Determine the [x, y] coordinate at the center of the cell enclosing the given text.  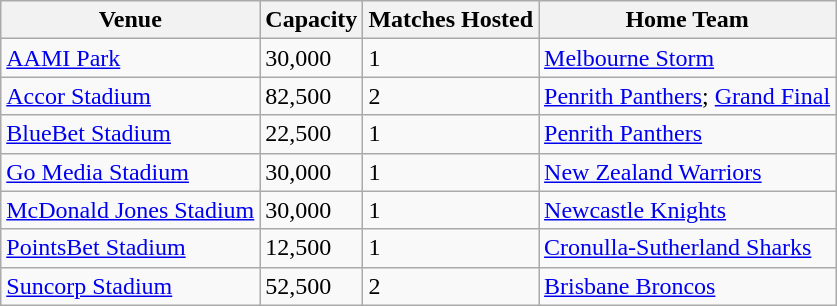
82,500 [312, 96]
Penrith Panthers; Grand Final [688, 96]
Go Media Stadium [130, 172]
22,500 [312, 134]
McDonald Jones Stadium [130, 210]
52,500 [312, 286]
Home Team [688, 20]
12,500 [312, 248]
Penrith Panthers [688, 134]
Cronulla-Sutherland Sharks [688, 248]
Capacity [312, 20]
Brisbane Broncos [688, 286]
PointsBet Stadium [130, 248]
New Zealand Warriors [688, 172]
AAMI Park [130, 58]
Melbourne Storm [688, 58]
Newcastle Knights [688, 210]
Matches Hosted [451, 20]
Accor Stadium [130, 96]
Venue [130, 20]
Suncorp Stadium [130, 286]
BlueBet Stadium [130, 134]
